Extract the [X, Y] coordinate from the center of the cell holding the provided text.  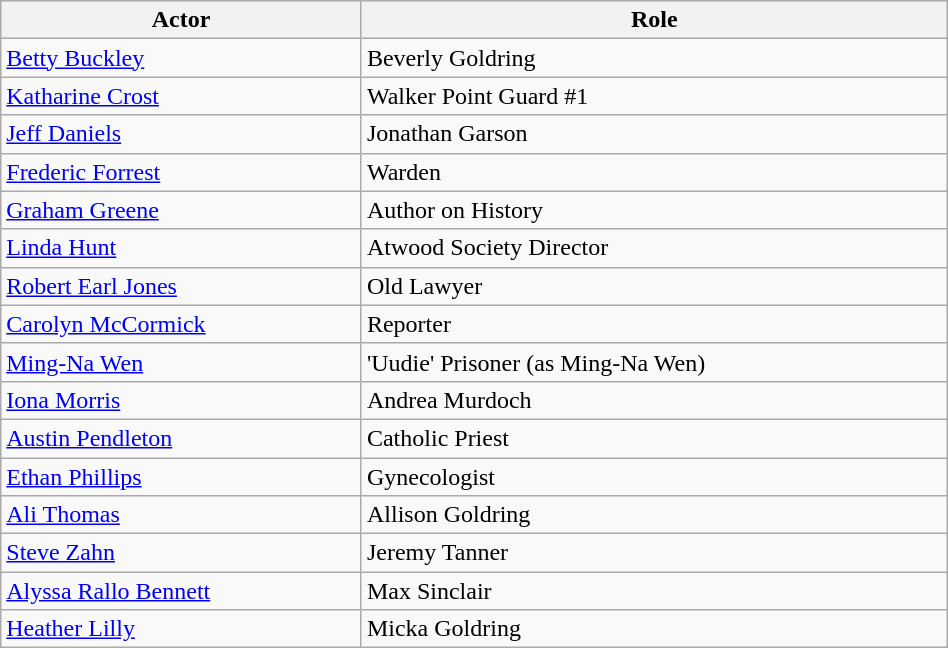
Jeff Daniels [182, 134]
Frederic Forrest [182, 172]
Reporter [654, 324]
Ming-Na Wen [182, 362]
'Uudie' Prisoner (as Ming-Na Wen) [654, 362]
Role [654, 20]
Atwood Society Director [654, 248]
Linda Hunt [182, 248]
Jonathan Garson [654, 134]
Ali Thomas [182, 515]
Austin Pendleton [182, 438]
Actor [182, 20]
Micka Goldring [654, 629]
Iona Morris [182, 400]
Steve Zahn [182, 553]
Robert Earl Jones [182, 286]
Gynecologist [654, 477]
Carolyn McCormick [182, 324]
Allison Goldring [654, 515]
Alyssa Rallo Bennett [182, 591]
Jeremy Tanner [654, 553]
Author on History [654, 210]
Beverly Goldring [654, 58]
Ethan Phillips [182, 477]
Catholic Priest [654, 438]
Walker Point Guard #1 [654, 96]
Andrea Murdoch [654, 400]
Graham Greene [182, 210]
Heather Lilly [182, 629]
Betty Buckley [182, 58]
Warden [654, 172]
Old Lawyer [654, 286]
Max Sinclair [654, 591]
Katharine Crost [182, 96]
